Determine the [X, Y] coordinate at the center of the cell enclosing the given text.  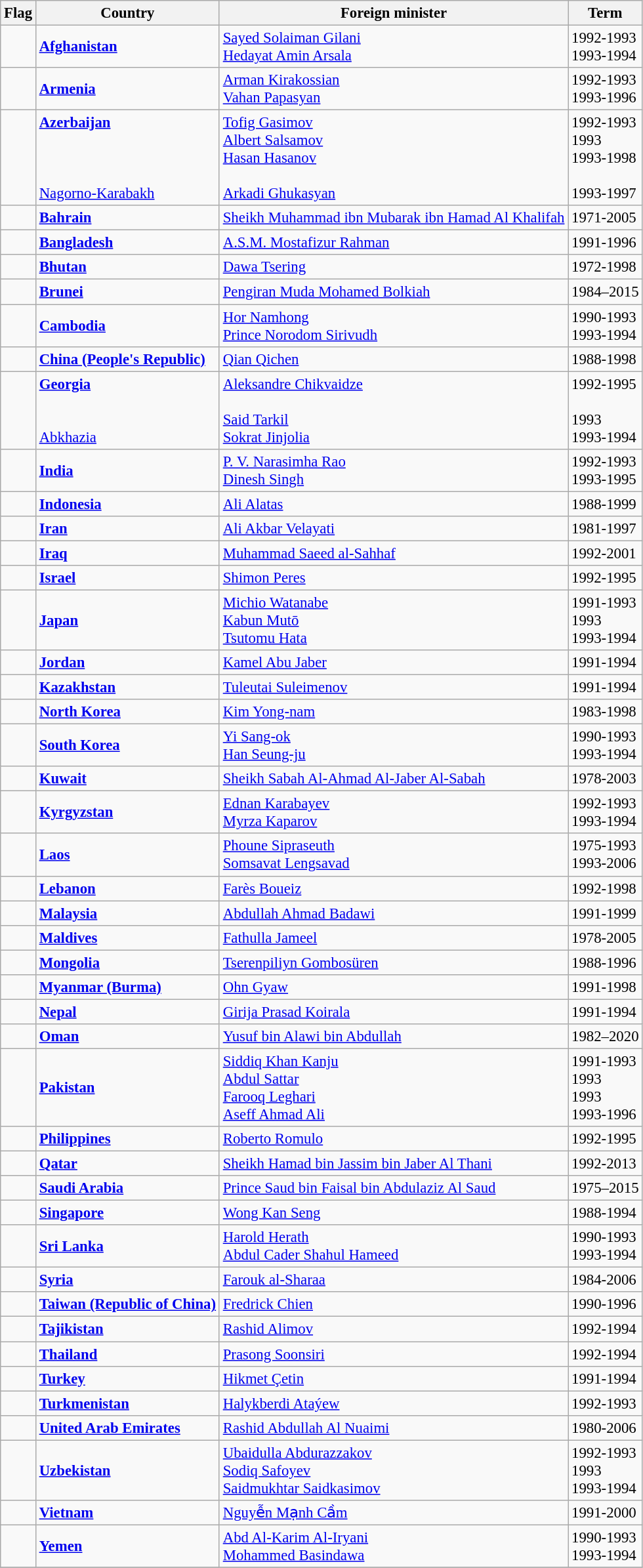
1992-199319931993-19981993-1997 [605, 158]
Afghanistan [127, 47]
1990-1996 [605, 1305]
Israel [127, 578]
1991-2000 [605, 1513]
Girija Prasad Koirala [394, 1012]
Vietnam [127, 1513]
Abdullah Ahmad Badawi [394, 913]
1991-1996 [605, 243]
Bangladesh [127, 243]
Saudi Arabia [127, 1188]
South Korea [127, 745]
1972-1998 [605, 267]
Yemen [127, 1546]
1981-1997 [605, 529]
1992-1993 [605, 1403]
Myanmar (Burma) [127, 987]
Qatar [127, 1164]
Ali Akbar Velayati [394, 529]
Japan [127, 620]
Rashid Alimov [394, 1329]
Sheikh Muhammad ibn Mubarak ibn Hamad Al Khalifah [394, 218]
Farès Boueiz [394, 888]
Malaysia [127, 913]
Fathulla Jameel [394, 938]
1991-199319931993-1994 [605, 620]
Shimon Peres [394, 578]
Hor NamhongPrince Norodom Sirivudh [394, 325]
1992-199319931993-1994 [605, 1470]
Cambodia [127, 325]
1991-1998 [605, 987]
Sheikh Sabah Al-Ahmad Al-Jaber Al-Sabah [394, 779]
North Korea [127, 712]
Dawa Tsering [394, 267]
AzerbaijanNagorno-Karabakh [127, 158]
United Arab Emirates [127, 1428]
A.S.M. Mostafizur Rahman [394, 243]
Oman [127, 1037]
Iraq [127, 553]
1978-2005 [605, 938]
Turkmenistan [127, 1403]
Prince Saud bin Faisal bin Abdulaziz Al Saud [394, 1188]
India [127, 470]
1988-1998 [605, 359]
Indonesia [127, 504]
Yusuf bin Alawi bin Abdullah [394, 1037]
Brunei [127, 292]
Tajikistan [127, 1329]
Sheikh Hamad bin Jassim bin Jaber Al Thani [394, 1164]
Hikmet Çetin [394, 1378]
Jordan [127, 663]
1988-1994 [605, 1213]
1984-2006 [605, 1280]
1978-2003 [605, 779]
Syria [127, 1280]
Kyrgyzstan [127, 812]
1983-1998 [605, 712]
Tuleutai Suleimenov [394, 688]
1975-19931993-2006 [605, 856]
Fredrick Chien [394, 1305]
Singapore [127, 1213]
Taiwan (Republic of China) [127, 1305]
Nepal [127, 1012]
Tofig GasimovAlbert SalsamovHasan HasanovArkadi Ghukasyan [394, 158]
1992-199519931993-1994 [605, 411]
1984–2015 [605, 292]
Arman KirakossianVahan Papasyan [394, 89]
GeorgiaAbkhazia [127, 411]
Flag [18, 13]
1992-19931993-1996 [605, 89]
Kazakhstan [127, 688]
Prasong Soonsiri [394, 1354]
Iran [127, 529]
Yi Sang-okHan Seung-ju [394, 745]
P. V. Narasimha RaoDinesh Singh [394, 470]
Kuwait [127, 779]
Country [127, 13]
Uzbekistan [127, 1470]
1988-1996 [605, 962]
Halykberdi Ataýew [394, 1403]
Mongolia [127, 962]
Pengiran Muda Mohamed Bolkiah [394, 292]
Maldives [127, 938]
Muhammad Saeed al-Sahhaf [394, 553]
Term [605, 13]
1992-2001 [605, 553]
Turkey [127, 1378]
1971-2005 [605, 218]
Phoune SipraseuthSomsavat Lengsavad [394, 856]
Sri Lanka [127, 1247]
Ubaidulla AbdurazzakovSodiq SafoyevSaidmukhtar Saidkasimov [394, 1470]
Kamel Abu Jaber [394, 663]
Kim Yong-nam [394, 712]
Harold HerathAbdul Cader Shahul Hameed [394, 1247]
Nguyễn Mạnh Cầm [394, 1513]
China (People's Republic) [127, 359]
Qian Qichen [394, 359]
Michio WatanabeKabun MutōTsutomu Hata [394, 620]
Armenia [127, 89]
Ali Alatas [394, 504]
1982–2020 [605, 1037]
Tserenpiliyn Gombosüren [394, 962]
1988-1999 [605, 504]
Lebanon [127, 888]
Philippines [127, 1139]
Ohn Gyaw [394, 987]
Sayed Solaiman GilaniHedayat Amin Arsala [394, 47]
Pakistan [127, 1088]
1992-19931993-1995 [605, 470]
Bhutan [127, 267]
Thailand [127, 1354]
Aleksandre ChikvaidzeSaid TarkilSokrat Jinjolia [394, 411]
Laos [127, 856]
Foreign minister [394, 13]
Rashid Abdullah Al Nuaimi [394, 1428]
1992-2013 [605, 1164]
Abd Al-Karim Al-IryaniMohammed Basindawa [394, 1546]
1980-2006 [605, 1428]
1992-1998 [605, 888]
Wong Kan Seng [394, 1213]
1975–2015 [605, 1188]
Ednan KarabayevMyrza Kaparov [394, 812]
Farouk al-Sharaa [394, 1280]
1991-1999 [605, 913]
1991-1993199319931993-1996 [605, 1088]
Roberto Romulo [394, 1139]
Bahrain [127, 218]
Siddiq Khan KanjuAbdul SattarFarooq LeghariAseff Ahmad Ali [394, 1088]
